For the text-containing cell, return its midpoint in (X, Y) coordinate format. 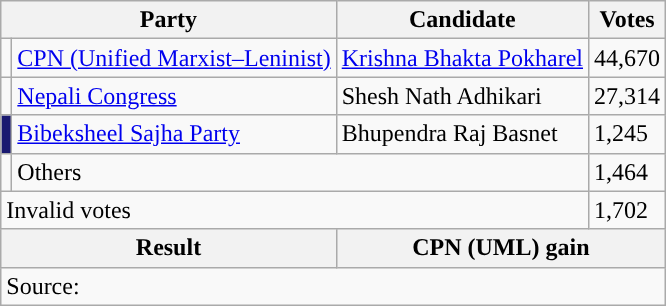
Votes (628, 20)
Nepali Congress (174, 96)
27,314 (628, 96)
Invalid votes (295, 210)
1,464 (628, 172)
Others (300, 172)
44,670 (628, 58)
Result (168, 248)
Party (168, 20)
1,702 (628, 210)
1,245 (628, 134)
Bhupendra Raj Basnet (462, 134)
CPN (Unified Marxist–Leninist) (174, 58)
Source: (334, 286)
CPN (UML) gain (500, 248)
Shesh Nath Adhikari (462, 96)
Krishna Bhakta Pokharel (462, 58)
Candidate (462, 20)
Bibeksheel Sajha Party (174, 134)
